Find where the given text appears and provide that cell's center as [x, y] coordinate. 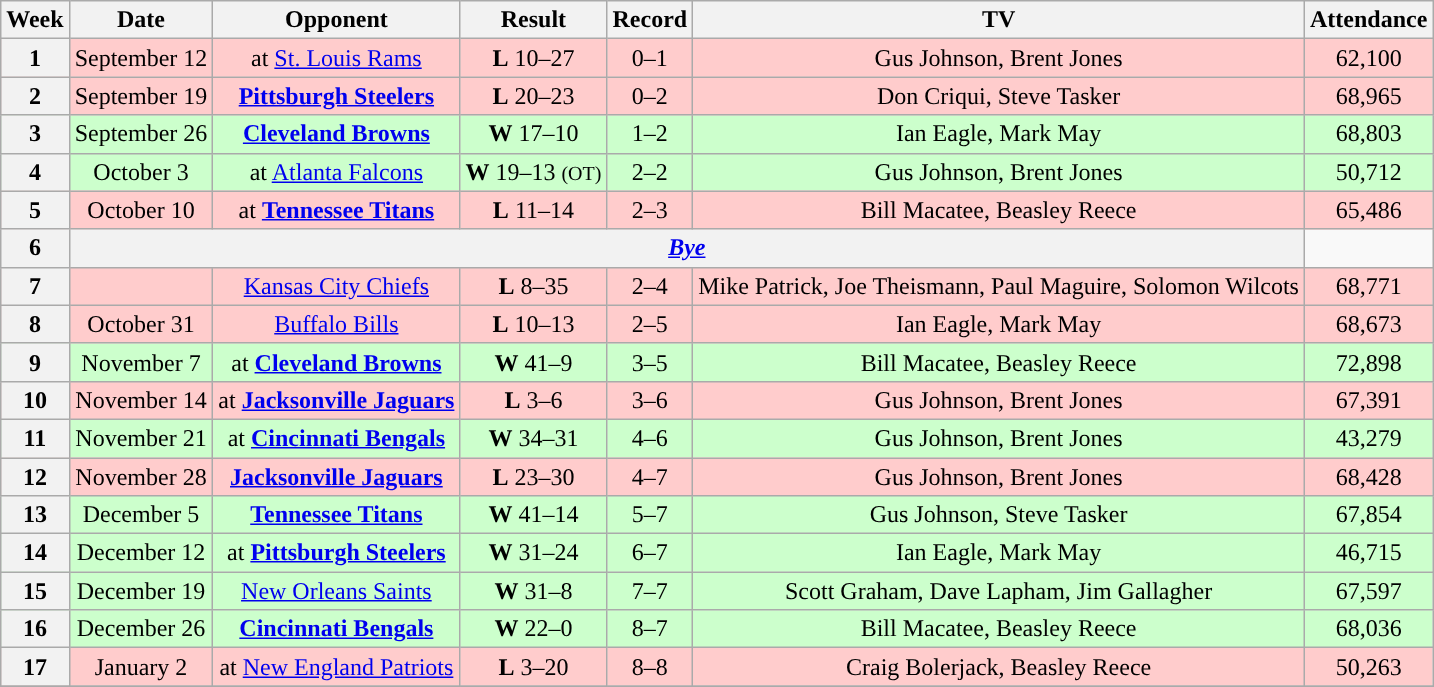
2–4 [650, 286]
Result [534, 20]
at New England Patriots [336, 667]
December 26 [141, 629]
December 5 [141, 515]
W 31–24 [534, 553]
5–7 [650, 515]
January 2 [141, 667]
Opponent [336, 20]
46,715 [1368, 553]
September 26 [141, 134]
68,771 [1368, 286]
Bye [686, 248]
13 [35, 515]
at Cleveland Browns [336, 362]
6–7 [650, 553]
17 [35, 667]
Don Criqui, Steve Tasker [999, 96]
December 19 [141, 591]
Gus Johnson, Steve Tasker [999, 515]
at Pittsburgh Steelers [336, 553]
at Atlanta Falcons [336, 172]
0–2 [650, 96]
Tennessee Titans [336, 515]
8–8 [650, 667]
67,597 [1368, 591]
8 [35, 324]
16 [35, 629]
Mike Patrick, Joe Theismann, Paul Maguire, Solomon Wilcots [999, 286]
Date [141, 20]
November 14 [141, 400]
L 10–27 [534, 58]
W 22–0 [534, 629]
2–2 [650, 172]
W 19–13 (OT) [534, 172]
2 [35, 96]
2–5 [650, 324]
10 [35, 400]
15 [35, 591]
October 3 [141, 172]
W 34–31 [534, 438]
L 3–20 [534, 667]
72,898 [1368, 362]
12 [35, 477]
Scott Graham, Dave Lapham, Jim Gallagher [999, 591]
68,803 [1368, 134]
Craig Bolerjack, Beasley Reece [999, 667]
Buffalo Bills [336, 324]
L 11–14 [534, 210]
September 12 [141, 58]
October 31 [141, 324]
L 10–13 [534, 324]
5 [35, 210]
0–1 [650, 58]
67,854 [1368, 515]
Attendance [1368, 20]
7–7 [650, 591]
8–7 [650, 629]
68,673 [1368, 324]
43,279 [1368, 438]
September 19 [141, 96]
4–6 [650, 438]
TV [999, 20]
9 [35, 362]
62,100 [1368, 58]
December 12 [141, 553]
November 21 [141, 438]
October 10 [141, 210]
3 [35, 134]
W 31–8 [534, 591]
W 41–14 [534, 515]
1–2 [650, 134]
Cincinnati Bengals [336, 629]
68,036 [1368, 629]
65,486 [1368, 210]
11 [35, 438]
68,428 [1368, 477]
50,263 [1368, 667]
4 [35, 172]
7 [35, 286]
at Jacksonville Jaguars [336, 400]
1 [35, 58]
Week [35, 20]
L 8–35 [534, 286]
November 7 [141, 362]
Cleveland Browns [336, 134]
at St. Louis Rams [336, 58]
50,712 [1368, 172]
14 [35, 553]
68,965 [1368, 96]
3–5 [650, 362]
6 [35, 248]
November 28 [141, 477]
W 17–10 [534, 134]
at Cincinnati Bengals [336, 438]
Pittsburgh Steelers [336, 96]
67,391 [1368, 400]
Kansas City Chiefs [336, 286]
Jacksonville Jaguars [336, 477]
2–3 [650, 210]
L 3–6 [534, 400]
L 20–23 [534, 96]
L 23–30 [534, 477]
Record [650, 20]
at Tennessee Titans [336, 210]
New Orleans Saints [336, 591]
3–6 [650, 400]
W 41–9 [534, 362]
4–7 [650, 477]
